Capture the cell that displays the provided text and extract its (X, Y) central coordinate. 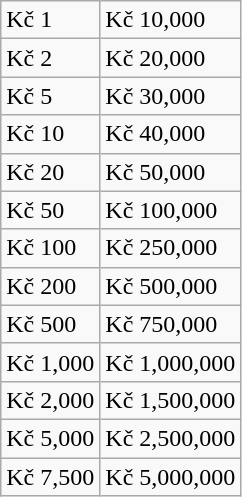
Kč 100 (50, 248)
Kč 500 (50, 324)
Kč 1 (50, 20)
Kč 20 (50, 172)
Kč 2 (50, 58)
Kč 500,000 (170, 286)
Kč 1,000 (50, 362)
Kč 50,000 (170, 172)
Kč 200 (50, 286)
Kč 2,000 (50, 400)
Kč 100,000 (170, 210)
Kč 20,000 (170, 58)
Kč 50 (50, 210)
Kč 5 (50, 96)
Kč 5,000 (50, 438)
Kč 10 (50, 134)
Kč 10,000 (170, 20)
Kč 40,000 (170, 134)
Kč 750,000 (170, 324)
Kč 250,000 (170, 248)
Kč 2,500,000 (170, 438)
Kč 1,500,000 (170, 400)
Kč 30,000 (170, 96)
Kč 1,000,000 (170, 362)
Kč 7,500 (50, 477)
Kč 5,000,000 (170, 477)
